Detect which cell encompasses the target text, then output its (x, y) center coordinate. 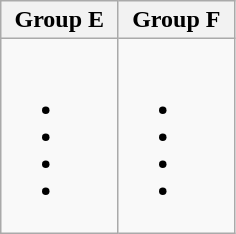
Group F (176, 20)
Group E (60, 20)
